Provide the (x, y) coordinate of the cell's center where the given text is located.  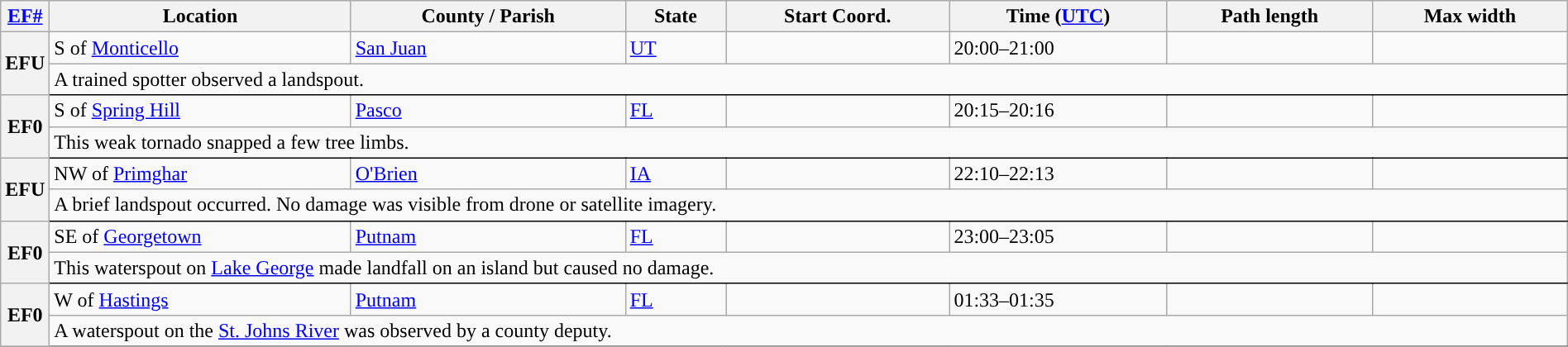
San Juan (488, 48)
EF# (25, 17)
23:00–23:05 (1059, 236)
Start Coord. (838, 17)
S of Monticello (200, 48)
Location (200, 17)
This weak tornado snapped a few tree limbs. (809, 142)
This waterspout on Lake George made landfall on an island but caused no damage. (809, 268)
SE of Georgetown (200, 236)
A waterspout on the St. Johns River was observed by a county deputy. (809, 330)
W of Hastings (200, 299)
Path length (1270, 17)
22:10–22:13 (1059, 173)
IA (675, 173)
State (675, 17)
S of Spring Hill (200, 111)
20:15–20:16 (1059, 111)
20:00–21:00 (1059, 48)
01:33–01:35 (1059, 299)
Time (UTC) (1059, 17)
Max width (1470, 17)
UT (675, 48)
County / Parish (488, 17)
NW of Primghar (200, 173)
A brief landspout occurred. No damage was visible from drone or satellite imagery. (809, 205)
A trained spotter observed a landspout. (809, 79)
Pasco (488, 111)
O'Brien (488, 173)
